From the cell containing the given text, extract its center point as [X, Y] coordinate. 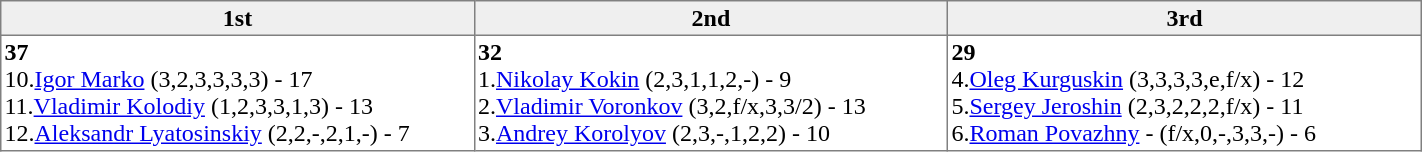
294.Oleg Kurguskin (3,3,3,3,e,f/x) - 12 5.Sergey Jeroshin (2,3,2,2,2,f/x) - 11 6.Roman Povazhny - (f/x,0,-,3,3,-) - 6 [1185, 93]
321.Nikolay Kokin (2,3,1,1,2,-) - 92.Vladimir Voronkov (3,2,f/x,3,3/2) - 133.Andrey Korolyov (2,3,-,1,2,2) - 10 [710, 93]
2nd [710, 18]
3710.Igor Marko (3,2,3,3,3,3) - 1711.Vladimir Kolodiy (1,2,3,3,1,3) - 1312.Aleksandr Lyatosinskiy (2,2,-,2,1,-) - 7 [238, 93]
1st [238, 18]
3rd [1185, 18]
